Pinpoint the cell where the given text exists, returning its (X, Y) midpoint coordinate. 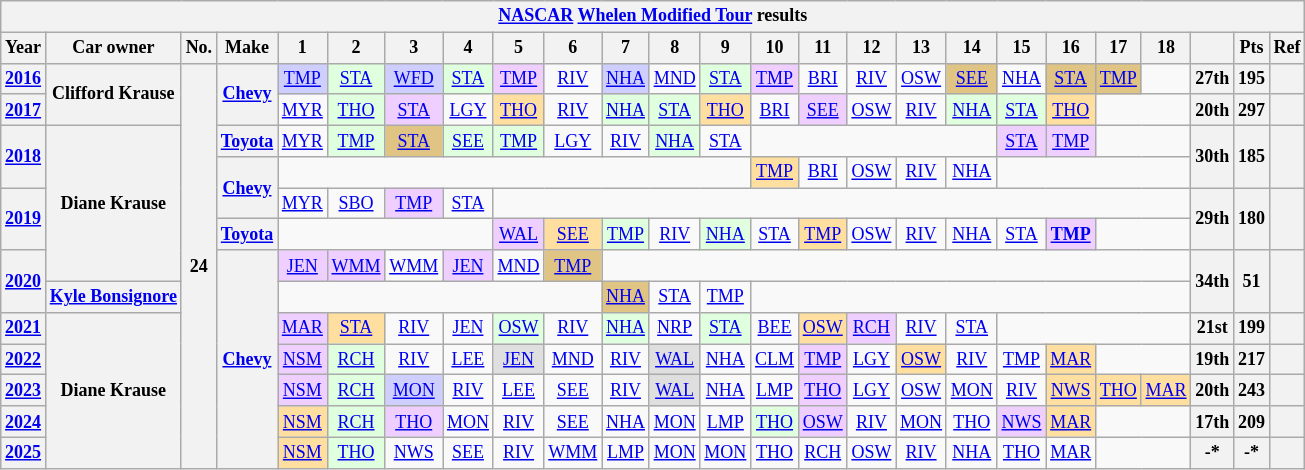
7 (626, 48)
CLM (775, 360)
BEE (775, 328)
4 (468, 48)
10 (775, 48)
16 (1071, 48)
2020 (24, 281)
2024 (24, 422)
21st (1212, 328)
Clifford Krause (113, 94)
NASCAR Whelen Modified Tour results (653, 16)
209 (1252, 422)
24 (198, 266)
12 (872, 48)
Ref (1287, 48)
Make (246, 48)
18 (1166, 48)
34th (1212, 281)
3 (414, 48)
297 (1252, 110)
195 (1252, 78)
1 (303, 48)
2023 (24, 390)
9 (726, 48)
27th (1212, 78)
2018 (24, 156)
8 (674, 48)
Car owner (113, 48)
185 (1252, 156)
2016 (24, 78)
NRP (674, 328)
243 (1252, 390)
29th (1212, 219)
17 (1118, 48)
SBO (356, 204)
11 (822, 48)
2025 (24, 452)
6 (573, 48)
180 (1252, 219)
51 (1252, 281)
2019 (24, 219)
Pts (1252, 48)
19th (1212, 360)
2 (356, 48)
5 (518, 48)
30th (1212, 156)
2021 (24, 328)
No. (198, 48)
199 (1252, 328)
14 (972, 48)
17th (1212, 422)
2022 (24, 360)
13 (922, 48)
WFD (414, 78)
15 (1022, 48)
Year (24, 48)
Kyle Bonsignore (113, 296)
2017 (24, 110)
217 (1252, 360)
